Return [x, y] of the center of cell containing provided text 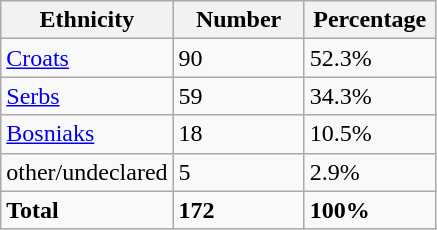
2.9% [370, 172]
59 [238, 96]
Total [87, 210]
Croats [87, 58]
Number [238, 20]
34.3% [370, 96]
Serbs [87, 96]
10.5% [370, 134]
5 [238, 172]
other/undeclared [87, 172]
52.3% [370, 58]
172 [238, 210]
Bosniaks [87, 134]
Ethnicity [87, 20]
90 [238, 58]
Percentage [370, 20]
100% [370, 210]
18 [238, 134]
